Pinpoint the cell where the given text exists, returning its (X, Y) midpoint coordinate. 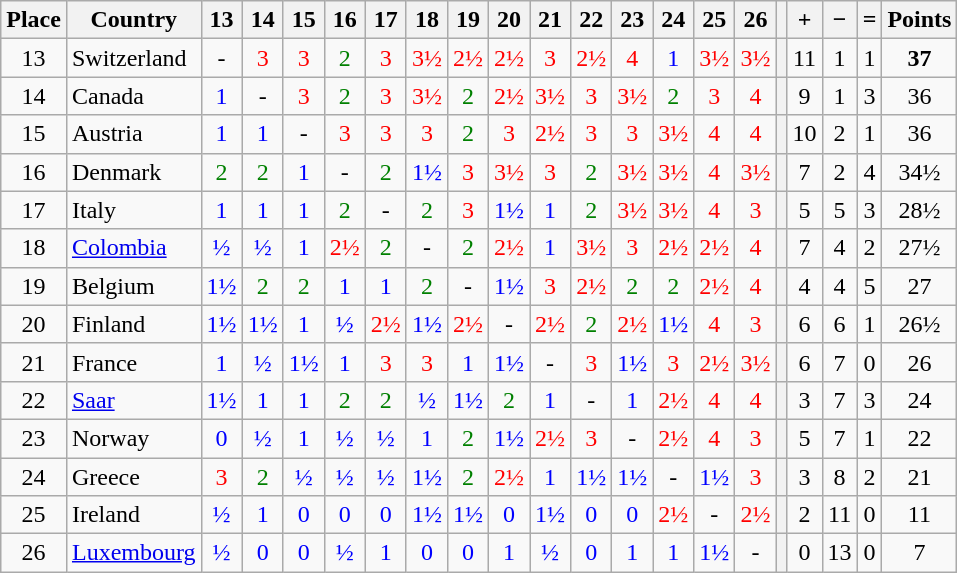
Colombia (134, 248)
Canada (134, 96)
= (870, 20)
Italy (134, 210)
Switzerland (134, 58)
+ (804, 20)
− (840, 20)
9 (804, 96)
27 (920, 286)
Place (34, 20)
Norway (134, 438)
10 (804, 134)
Ireland (134, 515)
8 (840, 477)
Austria (134, 134)
France (134, 362)
Country (134, 20)
28½ (920, 210)
27½ (920, 248)
26½ (920, 324)
Points (920, 20)
Finland (134, 324)
37 (920, 58)
Greece (134, 477)
Luxembourg (134, 553)
Saar (134, 400)
Belgium (134, 286)
34½ (920, 172)
Denmark (134, 172)
